Return (X, Y) of the center of cell containing provided text 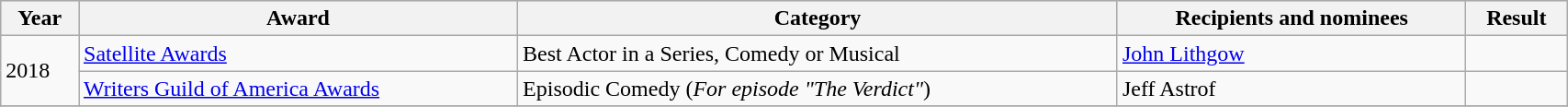
Best Actor in a Series, Comedy or Musical (818, 53)
Episodic Comedy (For episode "The Verdict") (818, 89)
Year (40, 18)
2018 (40, 71)
Award (299, 18)
Jeff Astrof (1292, 89)
Category (818, 18)
Result (1517, 18)
John Lithgow (1292, 53)
Satellite Awards (299, 53)
Writers Guild of America Awards (299, 89)
Recipients and nominees (1292, 18)
